Identify which cell holds the provided text, then report its [x, y] central coordinate. 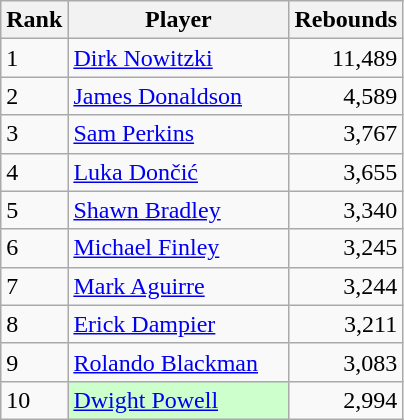
4,589 [346, 96]
Player [178, 20]
10 [34, 400]
Dwight Powell [178, 400]
Mark Aguirre [178, 286]
James Donaldson [178, 96]
3,340 [346, 210]
Erick Dampier [178, 324]
3,083 [346, 362]
Dirk Nowitzki [178, 58]
1 [34, 58]
9 [34, 362]
Rebounds [346, 20]
3,211 [346, 324]
11,489 [346, 58]
3,244 [346, 286]
2,994 [346, 400]
Rank [34, 20]
3,767 [346, 134]
Sam Perkins [178, 134]
7 [34, 286]
3,245 [346, 248]
Rolando Blackman [178, 362]
4 [34, 172]
Shawn Bradley [178, 210]
2 [34, 96]
3 [34, 134]
5 [34, 210]
Luka Dončić [178, 172]
6 [34, 248]
Michael Finley [178, 248]
8 [34, 324]
3,655 [346, 172]
